For the text-containing cell, return its midpoint in [x, y] coordinate format. 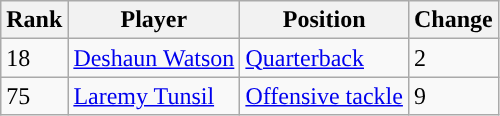
Offensive tackle [324, 96]
Change [453, 20]
75 [34, 96]
Laremy Tunsil [154, 96]
18 [34, 58]
9 [453, 96]
Player [154, 20]
Position [324, 20]
2 [453, 58]
Deshaun Watson [154, 58]
Quarterback [324, 58]
Rank [34, 20]
